Determine the [X, Y] coordinate at the center of the cell enclosing the given text.  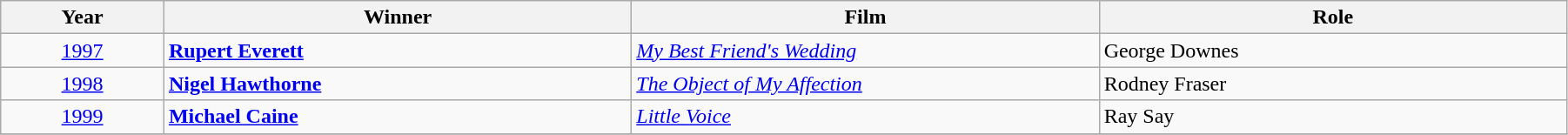
The Object of My Affection [865, 84]
Nigel Hawthorne [397, 84]
My Best Friend's Wedding [865, 51]
Ray Say [1333, 117]
Year [83, 17]
Rodney Fraser [1333, 84]
Rupert Everett [397, 51]
1997 [83, 51]
Winner [397, 17]
Film [865, 17]
Role [1333, 17]
Little Voice [865, 117]
Michael Caine [397, 117]
1999 [83, 117]
1998 [83, 84]
George Downes [1333, 51]
